Detect which cell encompasses the target text, then output its [X, Y] center coordinate. 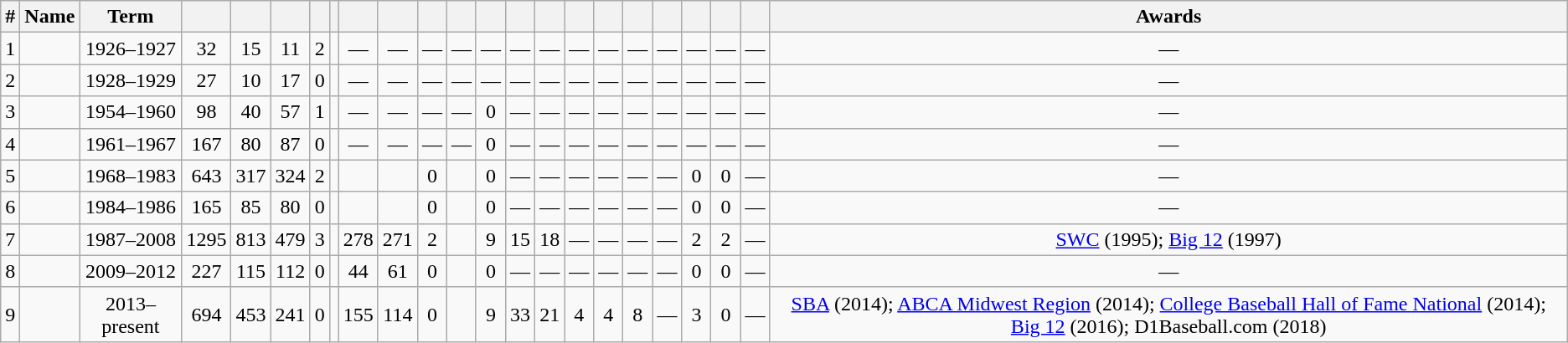
2013–present [131, 315]
SWC (1995); Big 12 (1997) [1168, 239]
98 [206, 112]
227 [206, 271]
Awards [1168, 17]
6 [10, 207]
17 [290, 80]
114 [397, 315]
155 [358, 315]
324 [290, 176]
40 [251, 112]
167 [206, 144]
87 [290, 144]
61 [397, 271]
694 [206, 315]
33 [521, 315]
241 [290, 315]
2009–2012 [131, 271]
85 [251, 207]
44 [358, 271]
10 [251, 80]
813 [251, 239]
# [10, 17]
643 [206, 176]
21 [549, 315]
7 [10, 239]
115 [251, 271]
1954–1960 [131, 112]
1968–1983 [131, 176]
Name [50, 17]
317 [251, 176]
1961–1967 [131, 144]
11 [290, 49]
32 [206, 49]
1928–1929 [131, 80]
1984–1986 [131, 207]
57 [290, 112]
278 [358, 239]
165 [206, 207]
112 [290, 271]
Term [131, 17]
27 [206, 80]
5 [10, 176]
1926–1927 [131, 49]
479 [290, 239]
453 [251, 315]
18 [549, 239]
1987–2008 [131, 239]
271 [397, 239]
1295 [206, 239]
SBA (2014); ABCA Midwest Region (2014); College Baseball Hall of Fame National (2014); Big 12 (2016); D1Baseball.com (2018) [1168, 315]
